Capture the cell that displays the provided text and extract its [X, Y] central coordinate. 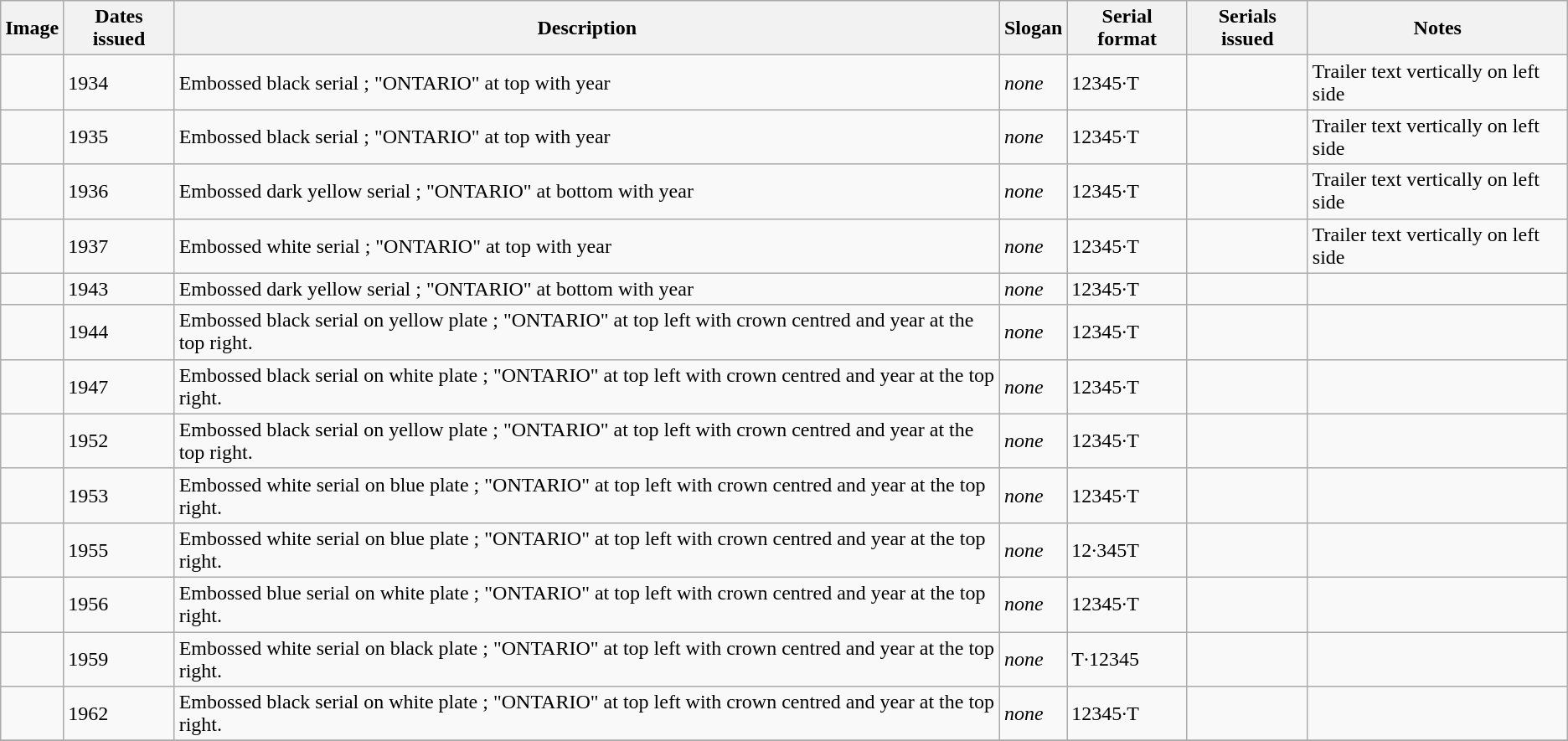
Description [586, 28]
1952 [119, 440]
Slogan [1033, 28]
1955 [119, 549]
1944 [119, 332]
12·345T [1127, 549]
1934 [119, 82]
1937 [119, 246]
1943 [119, 289]
Embossed blue serial on white plate ; "ONTARIO" at top left with crown centred and year at the top right. [586, 605]
Embossed white serial on black plate ; "ONTARIO" at top left with crown centred and year at the top right. [586, 658]
T·12345 [1127, 658]
1947 [119, 387]
Serials issued [1247, 28]
Embossed white serial ; "ONTARIO" at top with year [586, 246]
1936 [119, 191]
Notes [1437, 28]
Image [32, 28]
Dates issued [119, 28]
1935 [119, 137]
1962 [119, 713]
Serial format [1127, 28]
1953 [119, 496]
1956 [119, 605]
1959 [119, 658]
